From the cell containing the given text, extract its center point as [X, Y] coordinate. 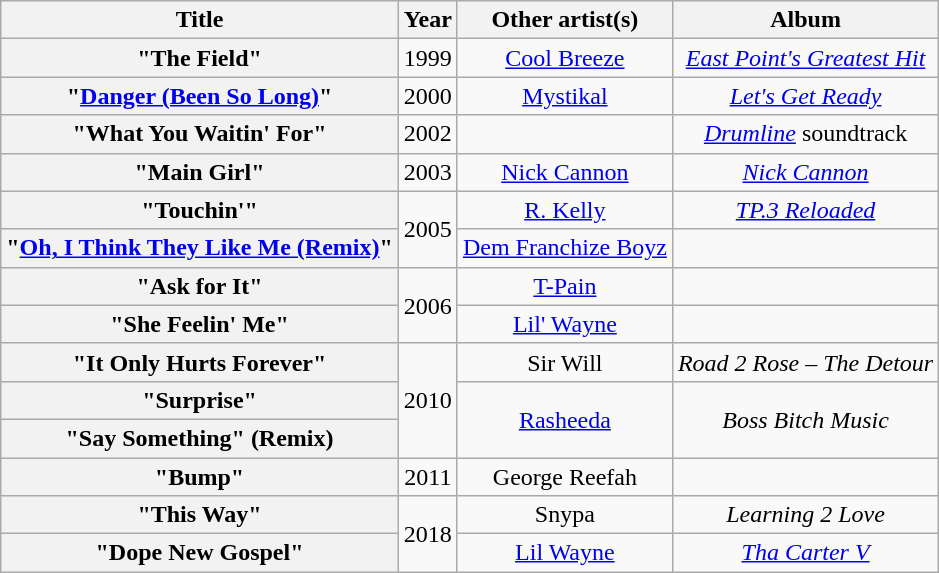
Dem Franchize Boyz [564, 248]
Snypa [564, 515]
2000 [428, 96]
2018 [428, 534]
Other artist(s) [564, 20]
"Bump" [200, 477]
"She Feelin' Me" [200, 324]
Album [805, 20]
"Ask for It" [200, 286]
"Oh, I Think They Like Me (Remix)" [200, 248]
1999 [428, 58]
Learning 2 Love [805, 515]
Lil' Wayne [564, 324]
2005 [428, 229]
"What You Waitin' For" [200, 134]
2002 [428, 134]
Rasheeda [564, 419]
George Reefah [564, 477]
2003 [428, 172]
"It Only Hurts Forever" [200, 362]
2010 [428, 400]
Title [200, 20]
"Surprise" [200, 400]
Year [428, 20]
East Point's Greatest Hit [805, 58]
Sir Will [564, 362]
"Main Girl" [200, 172]
2011 [428, 477]
"Dope New Gospel" [200, 553]
Tha Carter V [805, 553]
Lil Wayne [564, 553]
TP.3 Reloaded [805, 210]
Drumline soundtrack [805, 134]
R. Kelly [564, 210]
"Say Something" (Remix) [200, 438]
"The Field" [200, 58]
Cool Breeze [564, 58]
T-Pain [564, 286]
Let's Get Ready [805, 96]
"Touchin'" [200, 210]
Mystikal [564, 96]
2006 [428, 305]
"This Way" [200, 515]
"Danger (Been So Long)" [200, 96]
Boss Bitch Music [805, 419]
Road 2 Rose – The Detour [805, 362]
